Scan for the cell matching the given text and deliver its (x, y) coordinate at center. 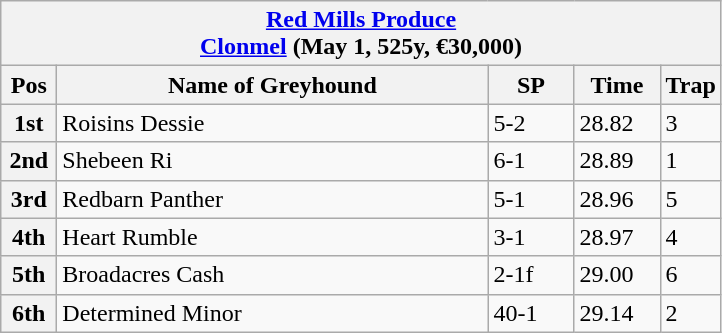
2 (690, 313)
4th (29, 237)
1st (29, 123)
Redbarn Panther (272, 199)
6-1 (531, 161)
2nd (29, 161)
6 (690, 275)
5-2 (531, 123)
1 (690, 161)
28.96 (617, 199)
4 (690, 237)
Heart Rumble (272, 237)
5 (690, 199)
Shebeen Ri (272, 161)
6th (29, 313)
Trap (690, 85)
40-1 (531, 313)
Determined Minor (272, 313)
Time (617, 85)
28.97 (617, 237)
2-1f (531, 275)
Red Mills Produce Clonmel (May 1, 525y, €30,000) (362, 34)
29.14 (617, 313)
Broadacres Cash (272, 275)
5-1 (531, 199)
3rd (29, 199)
Pos (29, 85)
Name of Greyhound (272, 85)
29.00 (617, 275)
28.89 (617, 161)
5th (29, 275)
SP (531, 85)
Roisins Dessie (272, 123)
28.82 (617, 123)
3 (690, 123)
3-1 (531, 237)
